Capture the cell that displays the provided text and extract its [x, y] central coordinate. 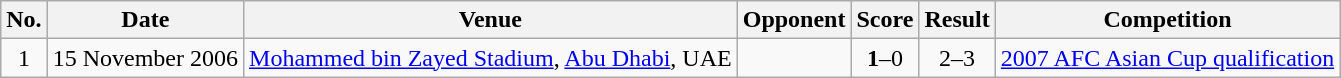
Result [957, 20]
Competition [1167, 20]
1 [24, 58]
1–0 [885, 58]
Mohammed bin Zayed Stadium, Abu Dhabi, UAE [491, 58]
No. [24, 20]
Date [145, 20]
Score [885, 20]
Venue [491, 20]
15 November 2006 [145, 58]
2007 AFC Asian Cup qualification [1167, 58]
2–3 [957, 58]
Opponent [794, 20]
